Return (x, y) of the center of cell containing provided text 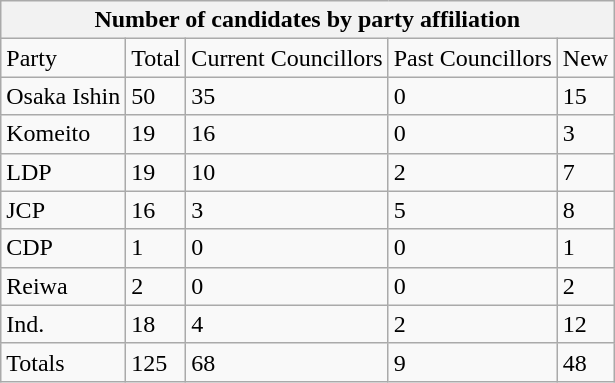
9 (472, 362)
50 (156, 96)
New (585, 58)
Number of candidates by party affiliation (308, 20)
JCP (64, 210)
10 (287, 172)
Osaka Ishin (64, 96)
15 (585, 96)
68 (287, 362)
CDP (64, 248)
12 (585, 324)
18 (156, 324)
Totals (64, 362)
35 (287, 96)
5 (472, 210)
7 (585, 172)
Ind. (64, 324)
4 (287, 324)
Total (156, 58)
Party (64, 58)
48 (585, 362)
LDP (64, 172)
125 (156, 362)
8 (585, 210)
Reiwa (64, 286)
Past Councillors (472, 58)
Komeito (64, 134)
Current Councillors (287, 58)
